Return [x, y] of the center of cell containing provided text 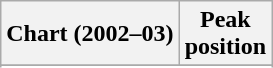
Peakposition [225, 34]
Chart (2002–03) [90, 34]
